From the cell containing the given text, extract its center point as [X, Y] coordinate. 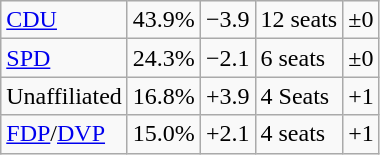
−3.9 [228, 20]
+2.1 [228, 134]
Unaffiliated [64, 96]
+3.9 [228, 96]
4 seats [299, 134]
24.3% [164, 58]
15.0% [164, 134]
CDU [64, 20]
SPD [64, 58]
16.8% [164, 96]
−2.1 [228, 58]
4 Seats [299, 96]
FDP/DVP [64, 134]
6 seats [299, 58]
12 seats [299, 20]
43.9% [164, 20]
